Return the [x, y] coordinate for the center point of the cell that contains the specified text.  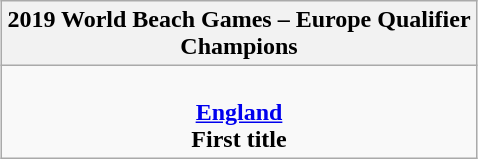
EnglandFirst title [239, 112]
2019 World Beach Games – Europe QualifierChampions [239, 34]
